Output the (X, Y) coordinate of the center of the cell containing the given text.  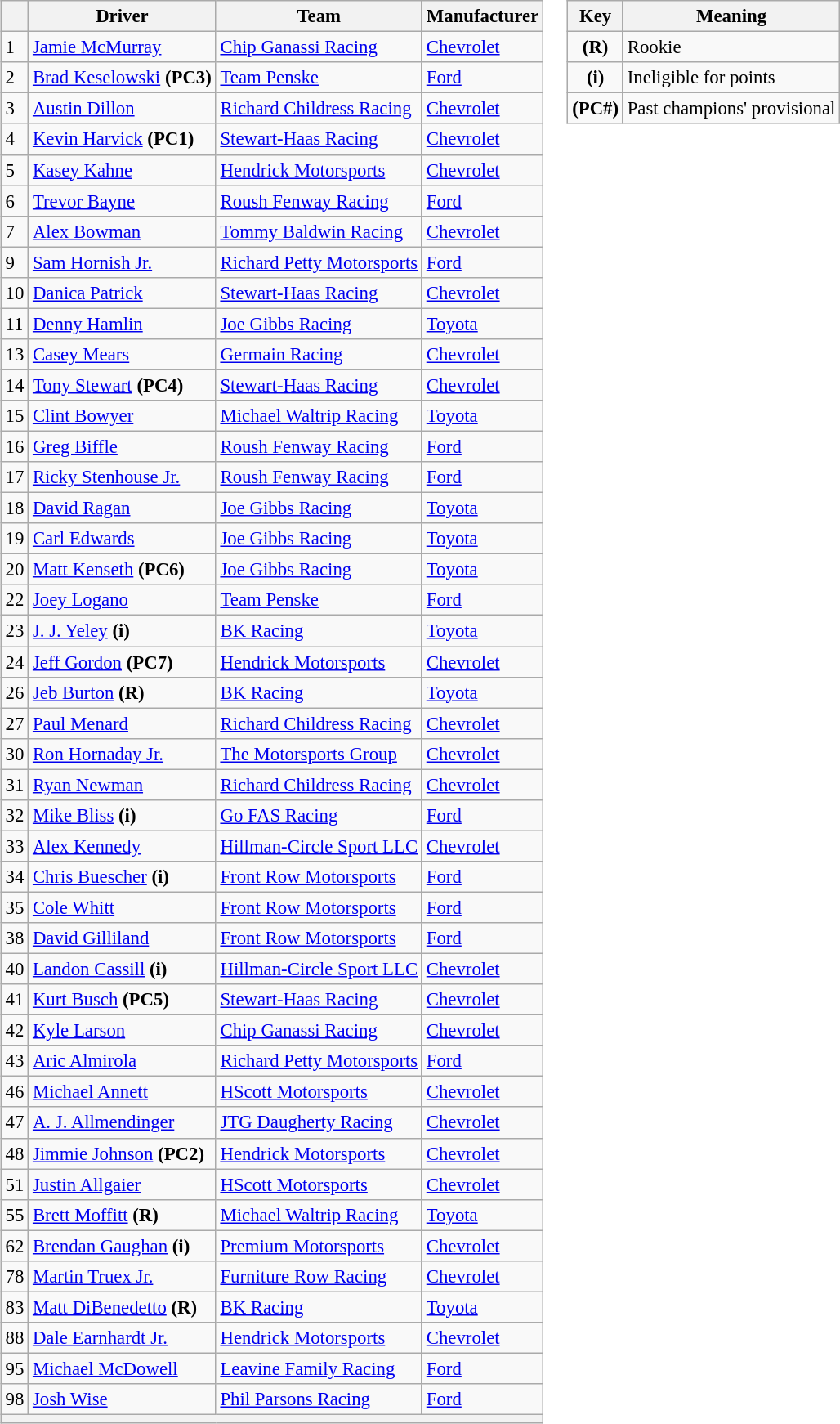
Michael McDowell (123, 1368)
47 (15, 1122)
31 (15, 785)
Team (319, 16)
Brett Moffitt (R) (123, 1215)
38 (15, 938)
Josh Wise (123, 1399)
Alex Bowman (123, 231)
14 (15, 385)
33 (15, 846)
Dale Earnhardt Jr. (123, 1338)
10 (15, 293)
Matt Kenseth (PC6) (123, 570)
Landon Cassill (i) (123, 969)
Ineligible for points (731, 78)
34 (15, 877)
Chris Buescher (i) (123, 877)
48 (15, 1153)
46 (15, 1092)
Ryan Newman (123, 785)
(PC#) (596, 109)
98 (15, 1399)
Paul Menard (123, 723)
Past champions' provisional (731, 109)
Ron Hornaday Jr. (123, 754)
Matt DiBenedetto (R) (123, 1307)
Martin Truex Jr. (123, 1276)
43 (15, 1061)
41 (15, 1000)
Mike Bliss (i) (123, 815)
Leavine Family Racing (319, 1368)
4 (15, 139)
Casey Mears (123, 355)
9 (15, 262)
1 (15, 47)
Kurt Busch (PC5) (123, 1000)
35 (15, 907)
Kyle Larson (123, 1031)
Tommy Baldwin Racing (319, 231)
Jeb Burton (R) (123, 692)
JTG Daugherty Racing (319, 1122)
Greg Biffle (123, 446)
6 (15, 201)
3 (15, 109)
Alex Kennedy (123, 846)
Denny Hamlin (123, 324)
Jamie McMurray (123, 47)
A. J. Allmendinger (123, 1122)
32 (15, 815)
David Ragan (123, 508)
18 (15, 508)
16 (15, 446)
24 (15, 661)
Ricky Stenhouse Jr. (123, 477)
55 (15, 1215)
62 (15, 1246)
Kevin Harvick (PC1) (123, 139)
Sam Hornish Jr. (123, 262)
13 (15, 355)
88 (15, 1338)
Austin Dillon (123, 109)
Aric Almirola (123, 1061)
78 (15, 1276)
(R) (596, 47)
Cole Whitt (123, 907)
83 (15, 1307)
Germain Racing (319, 355)
Trevor Bayne (123, 201)
30 (15, 754)
26 (15, 692)
Jimmie Johnson (PC2) (123, 1153)
Kasey Kahne (123, 170)
(i) (596, 78)
2 (15, 78)
Premium Motorsports (319, 1246)
5 (15, 170)
27 (15, 723)
Clint Bowyer (123, 416)
51 (15, 1184)
Danica Patrick (123, 293)
11 (15, 324)
17 (15, 477)
Brendan Gaughan (i) (123, 1246)
Manufacturer (482, 16)
40 (15, 969)
Justin Allgaier (123, 1184)
Rookie (731, 47)
Key (596, 16)
22 (15, 600)
Driver (123, 16)
The Motorsports Group (319, 754)
Jeff Gordon (PC7) (123, 661)
19 (15, 539)
Tony Stewart (PC4) (123, 385)
Furniture Row Racing (319, 1276)
95 (15, 1368)
Joey Logano (123, 600)
7 (15, 231)
Carl Edwards (123, 539)
23 (15, 631)
15 (15, 416)
Brad Keselowski (PC3) (123, 78)
Meaning (731, 16)
Go FAS Racing (319, 815)
20 (15, 570)
Phil Parsons Racing (319, 1399)
J. J. Yeley (i) (123, 631)
David Gilliland (123, 938)
Michael Annett (123, 1092)
42 (15, 1031)
